Capture the cell that displays the provided text and extract its (X, Y) central coordinate. 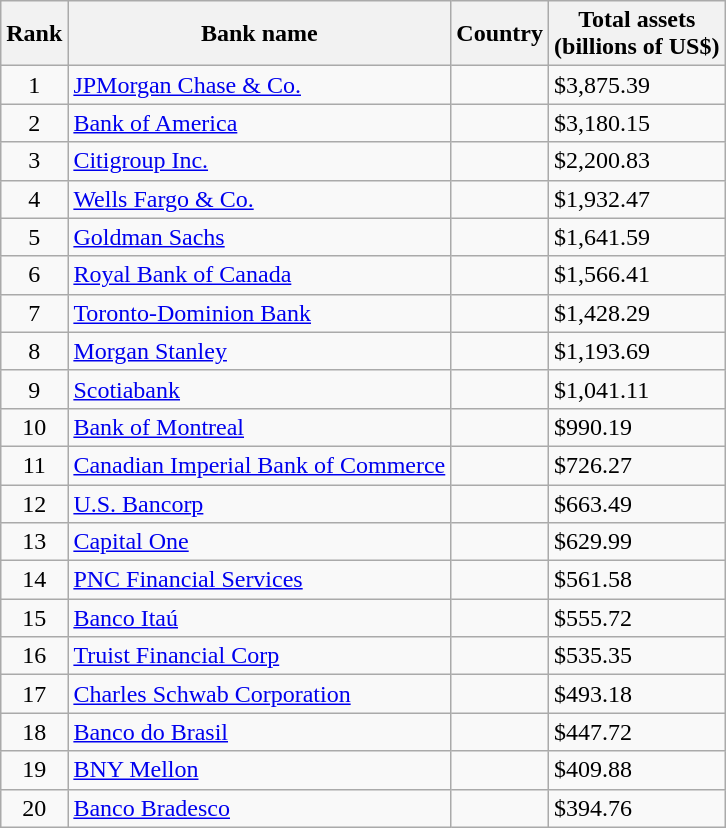
Goldman Sachs (260, 237)
Rank (34, 34)
Wells Fargo & Co. (260, 199)
$2,200.83 (637, 161)
$3,875.39 (637, 85)
U.S. Bancorp (260, 503)
7 (34, 313)
19 (34, 770)
$3,180.15 (637, 123)
Banco Itaú (260, 618)
$1,041.11 (637, 389)
$493.18 (637, 694)
Scotiabank (260, 389)
Truist Financial Corp (260, 656)
Charles Schwab Corporation (260, 694)
Morgan Stanley (260, 351)
Bank name (260, 34)
18 (34, 732)
Canadian Imperial Bank of Commerce (260, 465)
6 (34, 275)
Banco do Brasil (260, 732)
$990.19 (637, 427)
Royal Bank of Canada (260, 275)
$1,641.59 (637, 237)
$447.72 (637, 732)
2 (34, 123)
$409.88 (637, 770)
$1,193.69 (637, 351)
13 (34, 542)
$394.76 (637, 808)
$663.49 (637, 503)
$555.72 (637, 618)
4 (34, 199)
Capital One (260, 542)
9 (34, 389)
JPMorgan Chase & Co. (260, 85)
Toronto-Dominion Bank (260, 313)
12 (34, 503)
$629.99 (637, 542)
$1,428.29 (637, 313)
Banco Bradesco (260, 808)
10 (34, 427)
5 (34, 237)
$535.35 (637, 656)
8 (34, 351)
14 (34, 580)
$1,566.41 (637, 275)
BNY Mellon (260, 770)
$561.58 (637, 580)
20 (34, 808)
Citigroup Inc. (260, 161)
PNC Financial Services (260, 580)
Bank of Montreal (260, 427)
Country (500, 34)
Bank of America (260, 123)
3 (34, 161)
1 (34, 85)
Total assets (billions of US$) (637, 34)
15 (34, 618)
17 (34, 694)
$726.27 (637, 465)
16 (34, 656)
$1,932.47 (637, 199)
11 (34, 465)
